Capture the cell that displays the provided text and extract its [X, Y] central coordinate. 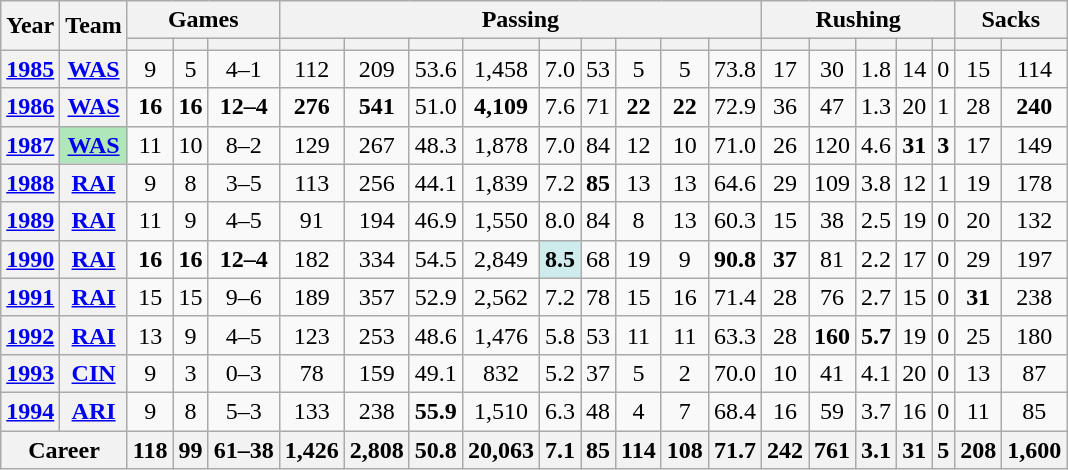
Career [64, 449]
ARI [94, 411]
1992 [30, 335]
276 [312, 107]
2,808 [376, 449]
8.0 [560, 221]
1,458 [500, 69]
60.3 [734, 221]
0–3 [244, 373]
14 [914, 69]
180 [1034, 335]
Games [203, 20]
8.5 [560, 259]
149 [1034, 145]
1,476 [500, 335]
25 [978, 335]
240 [1034, 107]
63.3 [734, 335]
Sacks [1011, 20]
49.1 [436, 373]
132 [1034, 221]
44.1 [436, 183]
2.7 [876, 297]
5–3 [244, 411]
68.4 [734, 411]
178 [1034, 183]
159 [376, 373]
357 [376, 297]
52.9 [436, 297]
109 [832, 183]
197 [1034, 259]
112 [312, 69]
48.6 [436, 335]
76 [832, 297]
334 [376, 259]
7.1 [560, 449]
2,849 [500, 259]
61–38 [244, 449]
1989 [30, 221]
1,878 [500, 145]
71.4 [734, 297]
Passing [520, 20]
41 [832, 373]
8–2 [244, 145]
47 [832, 107]
1.8 [876, 69]
1988 [30, 183]
118 [150, 449]
5.7 [876, 335]
50.8 [436, 449]
4.1 [876, 373]
87 [1034, 373]
123 [312, 335]
38 [832, 221]
Team [94, 26]
1,510 [500, 411]
1993 [30, 373]
1985 [30, 69]
189 [312, 297]
1.3 [876, 107]
1987 [30, 145]
68 [598, 259]
133 [312, 411]
36 [784, 107]
91 [312, 221]
4–1 [244, 69]
64.6 [734, 183]
71.0 [734, 145]
72.9 [734, 107]
1,550 [500, 221]
7 [684, 411]
4.6 [876, 145]
9–6 [244, 297]
48.3 [436, 145]
48 [598, 411]
2.2 [876, 259]
3.8 [876, 183]
Year [30, 26]
73.8 [734, 69]
194 [376, 221]
81 [832, 259]
5.8 [560, 335]
99 [190, 449]
113 [312, 183]
51.0 [436, 107]
53.6 [436, 69]
CIN [94, 373]
160 [832, 335]
242 [784, 449]
208 [978, 449]
1,839 [500, 183]
26 [784, 145]
70.0 [734, 373]
55.9 [436, 411]
3.1 [876, 449]
2.5 [876, 221]
3.7 [876, 411]
71 [598, 107]
54.5 [436, 259]
4 [639, 411]
4,109 [500, 107]
71.7 [734, 449]
129 [312, 145]
2 [684, 373]
5.2 [560, 373]
90.8 [734, 259]
209 [376, 69]
59 [832, 411]
267 [376, 145]
2,562 [500, 297]
541 [376, 107]
1991 [30, 297]
1994 [30, 411]
1990 [30, 259]
120 [832, 145]
3–5 [244, 183]
761 [832, 449]
1,600 [1034, 449]
Rushing [858, 20]
7.6 [560, 107]
832 [500, 373]
1986 [30, 107]
182 [312, 259]
20,063 [500, 449]
6.3 [560, 411]
253 [376, 335]
1,426 [312, 449]
30 [832, 69]
46.9 [436, 221]
108 [684, 449]
256 [376, 183]
